From the cell containing the given text, extract its center point as (X, Y) coordinate. 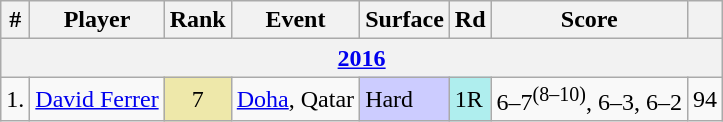
2016 (362, 58)
David Ferrer (97, 100)
Player (97, 20)
7 (198, 100)
Surface (405, 20)
Rd (470, 20)
6–7(8–10), 6–3, 6–2 (589, 100)
Score (589, 20)
1. (16, 100)
94 (704, 100)
Rank (198, 20)
# (16, 20)
Hard (405, 100)
1R (470, 100)
Doha, Qatar (295, 100)
Event (295, 20)
